Return (X, Y) of the center of cell containing provided text 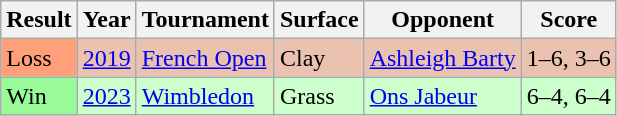
Clay (319, 58)
Wimbledon (205, 96)
Result (39, 20)
Tournament (205, 20)
1–6, 3–6 (568, 58)
2023 (106, 96)
Opponent (442, 20)
Ashleigh Barty (442, 58)
Grass (319, 96)
6–4, 6–4 (568, 96)
Score (568, 20)
Win (39, 96)
French Open (205, 58)
Surface (319, 20)
Loss (39, 58)
Ons Jabeur (442, 96)
Year (106, 20)
2019 (106, 58)
